Extract the [X, Y] coordinate from the center of the cell holding the provided text.  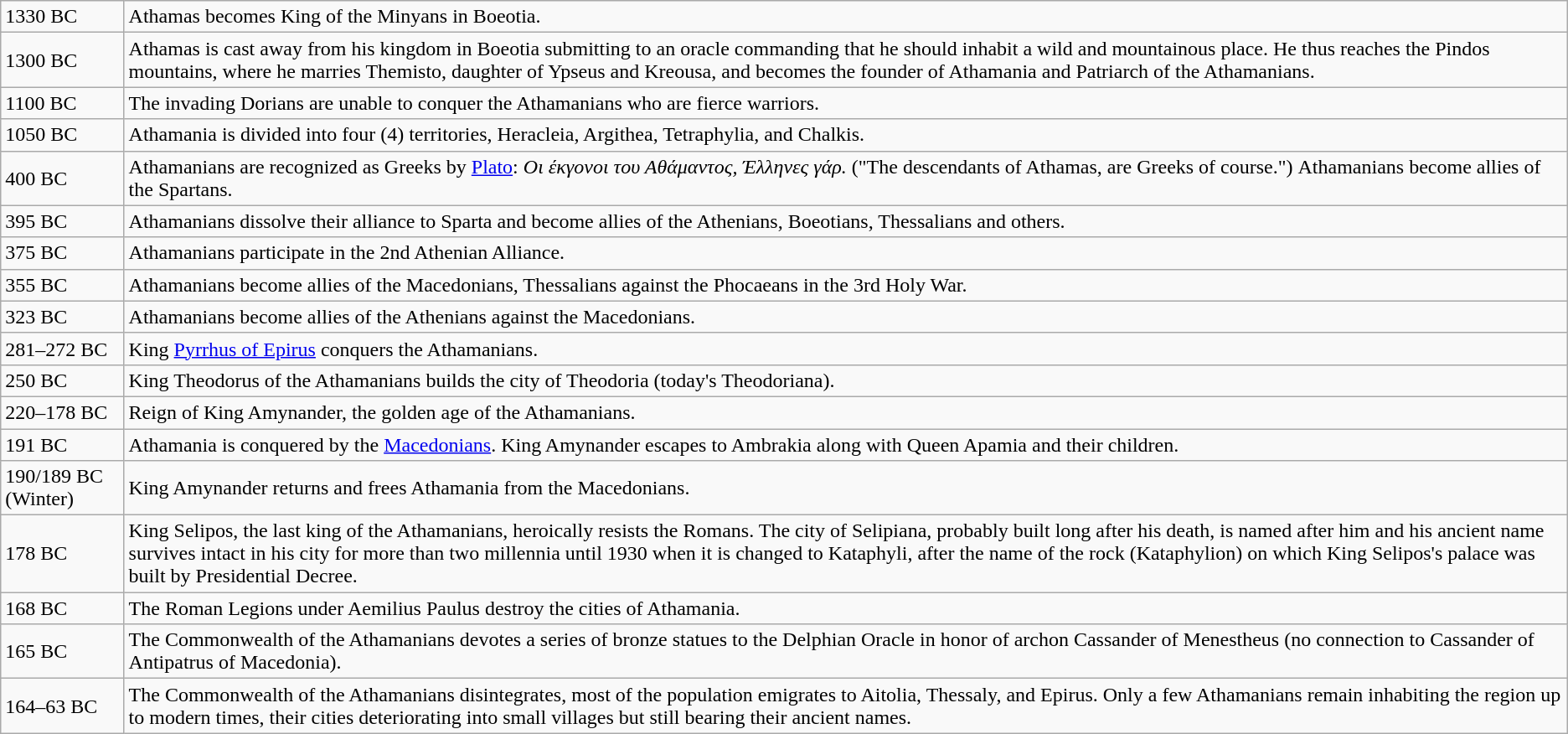
1330 BC [62, 17]
Athamanians become allies of the Athenians against the Macedonians. [846, 317]
Athamanians become allies of the Macedonians, Thessalians against the Phocaeans in the 3rd Holy War. [846, 285]
Athamanians participate in the 2nd Athenian Alliance. [846, 253]
King Theodorus of the Athamanians builds the city of Theodoria (today's Theodoriana). [846, 380]
250 BC [62, 380]
220–178 BC [62, 412]
168 BC [62, 608]
281–272 BC [62, 349]
1100 BC [62, 103]
395 BC [62, 221]
Athamania is conquered by the Macedonians. King Amynander escapes to Ambrakia along with Queen Apamia and their children. [846, 445]
191 BC [62, 445]
165 BC [62, 652]
King Amynander returns and frees Athamania from the Macedonians. [846, 488]
190/189 BC (Winter) [62, 488]
323 BC [62, 317]
375 BC [62, 253]
164–63 BC [62, 706]
The invading Dorians are unable to conquer the Athamanians who are fierce warriors. [846, 103]
1050 BC [62, 135]
178 BC [62, 554]
Athamanians dissolve their alliance to Sparta and become allies of the Athenians, Boeotians, Thessalians and others. [846, 221]
1300 BC [62, 60]
King Pyrrhus of Epirus conquers the Athamanians. [846, 349]
400 BC [62, 178]
Athamas becomes King of the Minyans in Boeotia. [846, 17]
Athamania is divided into four (4) territories, Heracleia, Argithea, Tetraphylia, and Chalkis. [846, 135]
Reign of King Amynander, the golden age of the Athamanians. [846, 412]
355 BC [62, 285]
The Roman Legions under Aemilius Paulus destroy the cities of Athamania. [846, 608]
